From the cell containing the given text, extract its center point as (x, y) coordinate. 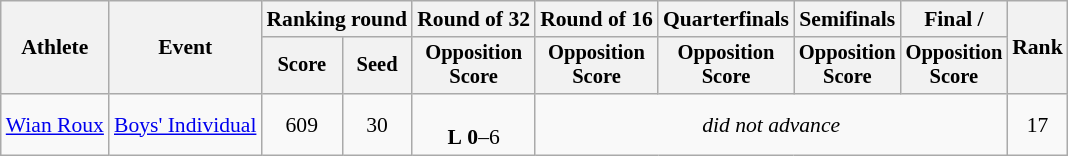
Final / (954, 19)
Boys' Individual (186, 124)
Round of 32 (474, 19)
Quarterfinals (726, 19)
did not advance (771, 124)
Athlete (55, 48)
L 0–6 (474, 124)
Wian Roux (55, 124)
609 (302, 124)
30 (377, 124)
Ranking round (336, 19)
Round of 16 (596, 19)
Seed (377, 66)
Semifinals (848, 19)
Score (302, 66)
17 (1038, 124)
Event (186, 48)
Rank (1038, 48)
